Extract the [x, y] coordinate from the center of the cell holding the provided text.  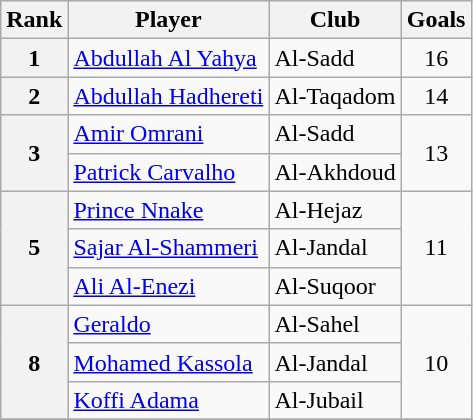
11 [436, 248]
Koffi Adama [168, 400]
16 [436, 58]
10 [436, 362]
Al-Hejaz [335, 210]
13 [436, 153]
Player [168, 20]
Rank [34, 20]
Al-Taqadom [335, 96]
5 [34, 248]
Al-Jubail [335, 400]
Amir Omrani [168, 134]
Abdullah Al Yahya [168, 58]
Ali Al-Enezi [168, 286]
14 [436, 96]
Club [335, 20]
Al-Suqoor [335, 286]
8 [34, 362]
Prince Nnake [168, 210]
Mohamed Kassola [168, 362]
Goals [436, 20]
2 [34, 96]
3 [34, 153]
Sajar Al-Shammeri [168, 248]
Al-Akhdoud [335, 172]
Geraldo [168, 324]
Abdullah Hadhereti [168, 96]
Patrick Carvalho [168, 172]
Al-Sahel [335, 324]
1 [34, 58]
